Locate the cell with the specified text and output its [X, Y] center coordinate. 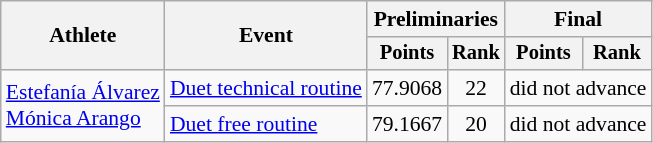
20 [476, 124]
Estefanía ÁlvarezMónica Arango [83, 106]
Event [266, 36]
Preliminaries [436, 19]
Duet free routine [266, 124]
77.9068 [407, 88]
Athlete [83, 36]
Final [578, 19]
79.1667 [407, 124]
Duet technical routine [266, 88]
22 [476, 88]
